Capture the cell that displays the provided text and extract its [X, Y] central coordinate. 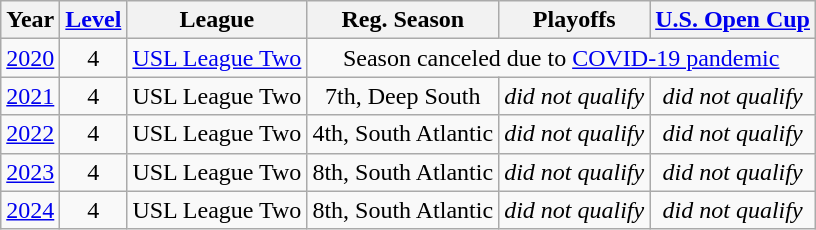
2021 [30, 96]
2024 [30, 210]
Reg. Season [403, 20]
2023 [30, 172]
2022 [30, 134]
2020 [30, 58]
Playoffs [574, 20]
U.S. Open Cup [733, 20]
League [217, 20]
Season canceled due to COVID-19 pandemic [562, 58]
Level [94, 20]
7th, Deep South [403, 96]
4th, South Atlantic [403, 134]
Year [30, 20]
